Locate the cell with the specified text and output its (X, Y) center coordinate. 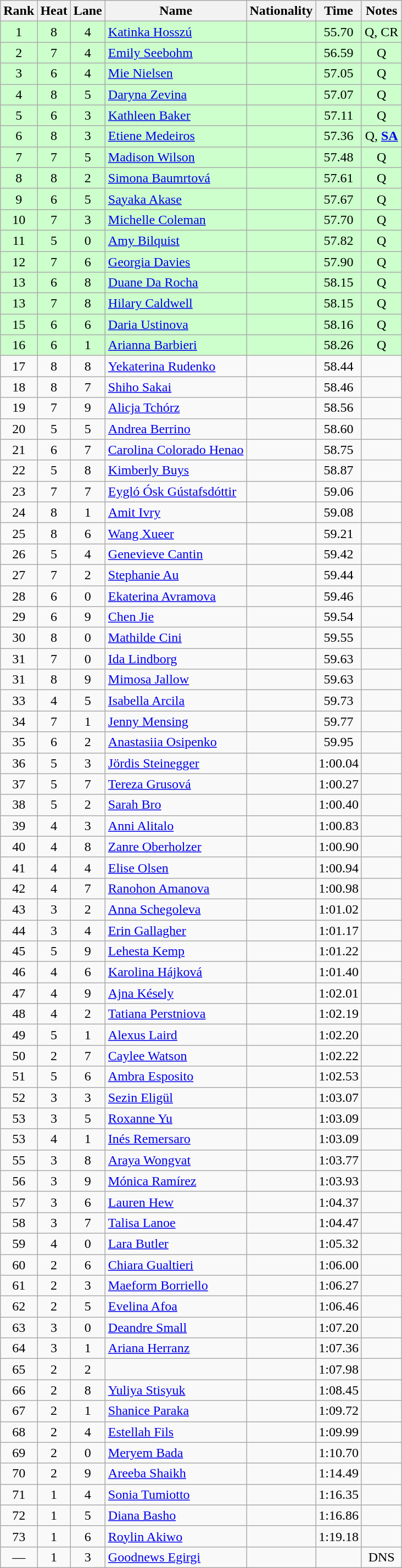
58.75 (339, 450)
Etiene Medeiros (176, 136)
Zanre Oberholzer (176, 847)
59.54 (339, 617)
Shanice Paraka (176, 1411)
51 (19, 1077)
Mathilde Cini (176, 638)
Roxanne Yu (176, 1118)
49 (19, 1035)
1:19.18 (339, 1536)
Inés Remersaro (176, 1139)
Ranohon Amanova (176, 888)
67 (19, 1411)
66 (19, 1390)
59.42 (339, 554)
Simona Baumrtová (176, 178)
57.61 (339, 178)
48 (19, 1014)
Lehesta Kemp (176, 951)
59.46 (339, 596)
1:06.27 (339, 1286)
Lara Butler (176, 1244)
59.55 (339, 638)
58.60 (339, 429)
11 (19, 240)
1:05.32 (339, 1244)
40 (19, 847)
45 (19, 951)
Katinka Hosszú (176, 32)
1:00.40 (339, 805)
44 (19, 931)
24 (19, 512)
57.07 (339, 94)
28 (19, 596)
Shiho Sakai (176, 387)
Daria Ustinova (176, 324)
55.70 (339, 32)
37 (19, 784)
34 (19, 721)
1:07.98 (339, 1369)
Chiara Gualtieri (176, 1264)
57.11 (339, 115)
Ariana Herranz (176, 1348)
Anni Alitalo (176, 826)
Sonia Tumiotto (176, 1494)
Notes (381, 11)
1:08.45 (339, 1390)
Alexus Laird (176, 1035)
59.73 (339, 701)
Diana Basho (176, 1515)
Tereza Grusová (176, 784)
1:02.53 (339, 1077)
1:02.22 (339, 1056)
59.08 (339, 512)
Name (176, 11)
57.90 (339, 262)
1:04.37 (339, 1202)
57.05 (339, 74)
Nationality (281, 11)
1:07.20 (339, 1328)
25 (19, 533)
Stephanie Au (176, 575)
1:03.77 (339, 1160)
57.67 (339, 199)
59.06 (339, 491)
Rank (19, 11)
Eygló Ósk Gústafsdóttir (176, 491)
Ida Lindborg (176, 659)
1:10.70 (339, 1453)
1:06.00 (339, 1264)
22 (19, 471)
59.77 (339, 721)
Chen Jie (176, 617)
36 (19, 763)
1:00.83 (339, 826)
Q, SA (381, 136)
Ekaterina Avramova (176, 596)
1:07.36 (339, 1348)
42 (19, 888)
57.36 (339, 136)
1:02.20 (339, 1035)
Daryna Zevina (176, 94)
59.21 (339, 533)
Kimberly Buys (176, 471)
Yuliya Stisyuk (176, 1390)
Arianna Barbieri (176, 345)
1:04.47 (339, 1223)
30 (19, 638)
Talisa Lanoe (176, 1223)
Caylee Watson (176, 1056)
63 (19, 1328)
56.59 (339, 53)
1:01.02 (339, 909)
Anastasiia Osipenko (176, 742)
Q, CR (381, 32)
Alicja Tchórz (176, 408)
Tatiana Perstniova (176, 1014)
58.56 (339, 408)
Hilary Caldwell (176, 304)
1:00.90 (339, 847)
Areeba Shaikh (176, 1474)
72 (19, 1515)
Sarah Bro (176, 805)
Michelle Coleman (176, 220)
57.70 (339, 220)
1:14.49 (339, 1474)
Wang Xueer (176, 533)
20 (19, 429)
21 (19, 450)
Mimosa Jallow (176, 680)
17 (19, 366)
41 (19, 867)
Mie Nielsen (176, 74)
73 (19, 1536)
58.46 (339, 387)
23 (19, 491)
1:03.93 (339, 1181)
58.26 (339, 345)
33 (19, 701)
71 (19, 1494)
— (19, 1557)
1:09.72 (339, 1411)
Araya Wongvat (176, 1160)
19 (19, 408)
58.44 (339, 366)
1:02.19 (339, 1014)
65 (19, 1369)
57.48 (339, 157)
1:02.01 (339, 993)
Erin Gallagher (176, 931)
39 (19, 826)
50 (19, 1056)
58.16 (339, 324)
Sayaka Akase (176, 199)
18 (19, 387)
59.44 (339, 575)
16 (19, 345)
Evelina Afoa (176, 1307)
56 (19, 1181)
1:01.40 (339, 972)
58.87 (339, 471)
1:09.99 (339, 1432)
1:16.35 (339, 1494)
Lauren Hew (176, 1202)
52 (19, 1097)
59 (19, 1244)
Ambra Esposito (176, 1077)
Estellah Fils (176, 1432)
Ajna Késely (176, 993)
Kathleen Baker (176, 115)
35 (19, 742)
Isabella Arcila (176, 701)
Heat (54, 11)
Anna Schegoleva (176, 909)
Georgia Davies (176, 262)
1:01.22 (339, 951)
69 (19, 1453)
26 (19, 554)
29 (19, 617)
Mónica Ramírez (176, 1181)
Jenny Mensing (176, 721)
62 (19, 1307)
Lane (88, 11)
15 (19, 324)
1:03.07 (339, 1097)
61 (19, 1286)
12 (19, 262)
Genevieve Cantin (176, 554)
47 (19, 993)
Roylin Akiwo (176, 1536)
Amit Ivry (176, 512)
Maeform Borriello (176, 1286)
1:01.17 (339, 931)
55 (19, 1160)
57.82 (339, 240)
DNS (381, 1557)
58 (19, 1223)
70 (19, 1474)
Andrea Berrino (176, 429)
Madison Wilson (176, 157)
Deandre Small (176, 1328)
57 (19, 1202)
1:00.04 (339, 763)
Yekaterina Rudenko (176, 366)
Karolina Hájková (176, 972)
Elise Olsen (176, 867)
1:00.94 (339, 867)
Goodnews Egirgi (176, 1557)
Sezin Eligül (176, 1097)
Emily Seebohm (176, 53)
Time (339, 11)
27 (19, 575)
Carolina Colorado Henao (176, 450)
64 (19, 1348)
1:16.86 (339, 1515)
60 (19, 1264)
Meryem Bada (176, 1453)
68 (19, 1432)
1:06.46 (339, 1307)
38 (19, 805)
1:00.98 (339, 888)
Amy Bilquist (176, 240)
46 (19, 972)
43 (19, 909)
59.95 (339, 742)
Jördis Steinegger (176, 763)
1:00.27 (339, 784)
Duane Da Rocha (176, 283)
10 (19, 220)
